Find where the given text appears and provide that cell's center as (x, y) coordinate. 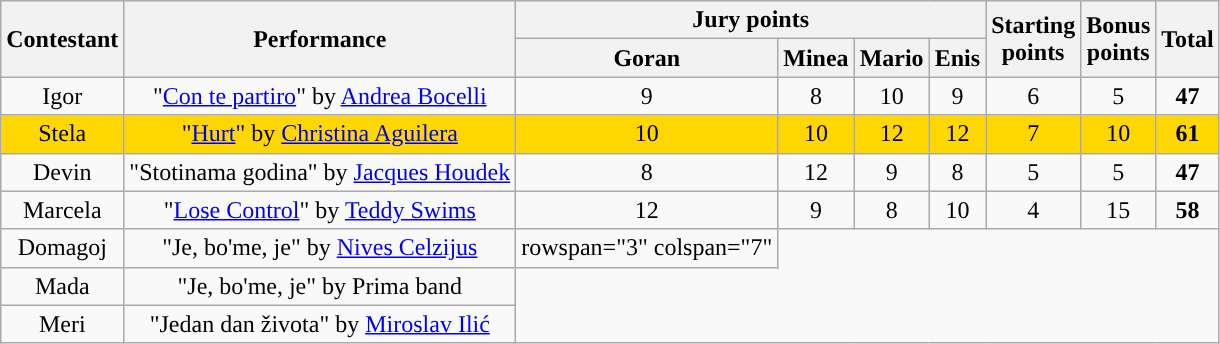
Total (1188, 39)
Minea (816, 58)
Startingpoints (1034, 39)
"Lose Control" by Teddy Swims (320, 210)
15 (1118, 210)
Jury points (751, 20)
Stela (62, 134)
Mada (62, 286)
7 (1034, 134)
"Hurt" by Christina Aguilera (320, 134)
Domagoj (62, 248)
Marcela (62, 210)
Meri (62, 324)
Contestant (62, 39)
"Je, bo'me, je" by Prima band (320, 286)
Enis (957, 58)
6 (1034, 96)
61 (1188, 134)
"Je, bo'me, je" by Nives Celzijus (320, 248)
4 (1034, 210)
Devin (62, 172)
"Jedan dan života" by Miroslav Ilić (320, 324)
Performance (320, 39)
"Con te partiro" by Andrea Bocelli (320, 96)
Igor (62, 96)
Mario (892, 58)
Bonuspoints (1118, 39)
rowspan="3" colspan="7" (647, 248)
"Stotinama godina" by Jacques Houdek (320, 172)
Goran (647, 58)
58 (1188, 210)
